Identify which cell holds the provided text, then report its (X, Y) central coordinate. 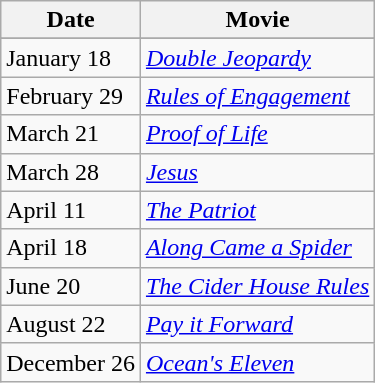
January 18 (71, 58)
April 18 (71, 248)
Jesus (257, 172)
Double Jeopardy (257, 58)
August 22 (71, 324)
Rules of Engagement (257, 96)
December 26 (71, 362)
March 28 (71, 172)
June 20 (71, 286)
The Patriot (257, 210)
Proof of Life (257, 134)
March 21 (71, 134)
Movie (257, 20)
Along Came a Spider (257, 248)
The Cider House Rules (257, 286)
February 29 (71, 96)
Pay it Forward (257, 324)
April 11 (71, 210)
Date (71, 20)
Ocean's Eleven (257, 362)
